From the cell containing the given text, extract its center point as [x, y] coordinate. 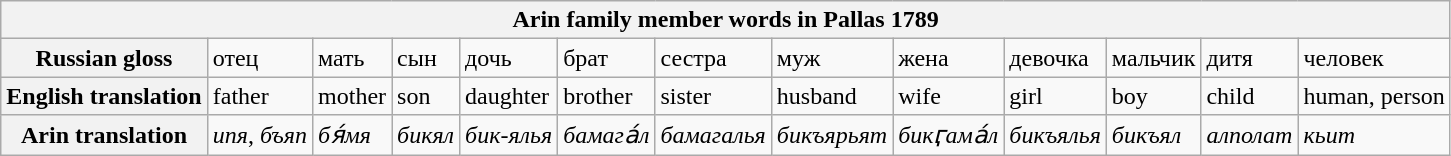
father [260, 96]
girl [1056, 96]
sister [713, 96]
мать [352, 58]
mother [352, 96]
daughter [509, 96]
дитя [1250, 58]
English translation [104, 96]
бикъялья [1056, 135]
девочка [1056, 58]
кьит [1374, 135]
мальчик [1154, 58]
child [1250, 96]
алполат [1250, 135]
бикял [426, 135]
бикъярьят [832, 135]
wife [948, 96]
бикӷама́л [948, 135]
муж [832, 58]
бикъял [1154, 135]
human, person [1374, 96]
Russian gloss [104, 58]
сын [426, 58]
boy [1154, 96]
брат [606, 58]
жена [948, 58]
бамагалья [713, 135]
сестра [713, 58]
Arin family member words in Pallas 1789 [726, 20]
brother [606, 96]
ипя, бъяп [260, 135]
бик-ялья [509, 135]
son [426, 96]
отец [260, 58]
Arin translation [104, 135]
дочь [509, 58]
бя́мя [352, 135]
husband [832, 96]
бамага́л [606, 135]
человек [1374, 58]
